Detect which cell encompasses the target text, then output its (X, Y) center coordinate. 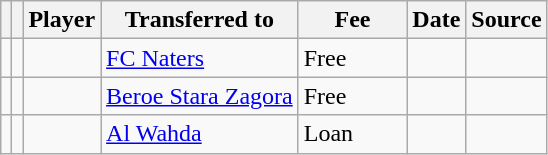
Player (62, 20)
Loan (352, 134)
FC Naters (200, 58)
Al Wahda (200, 134)
Source (506, 20)
Beroe Stara Zagora (200, 96)
Fee (352, 20)
Date (436, 20)
Transferred to (200, 20)
